Return the [X, Y] coordinate for the center point of the cell that contains the specified text.  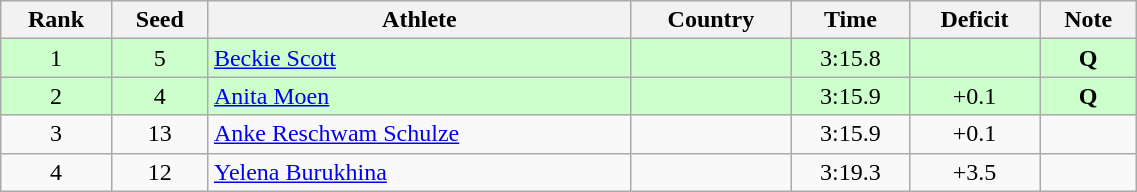
Rank [56, 20]
Athlete [419, 20]
3 [56, 134]
Deficit [974, 20]
Country [710, 20]
5 [160, 58]
3:19.3 [850, 172]
3:15.8 [850, 58]
Note [1088, 20]
Yelena Burukhina [419, 172]
Beckie Scott [419, 58]
2 [56, 96]
Time [850, 20]
+3.5 [974, 172]
Anke Reschwam Schulze [419, 134]
13 [160, 134]
1 [56, 58]
Seed [160, 20]
12 [160, 172]
Anita Moen [419, 96]
